Capture the cell that displays the provided text and extract its [x, y] central coordinate. 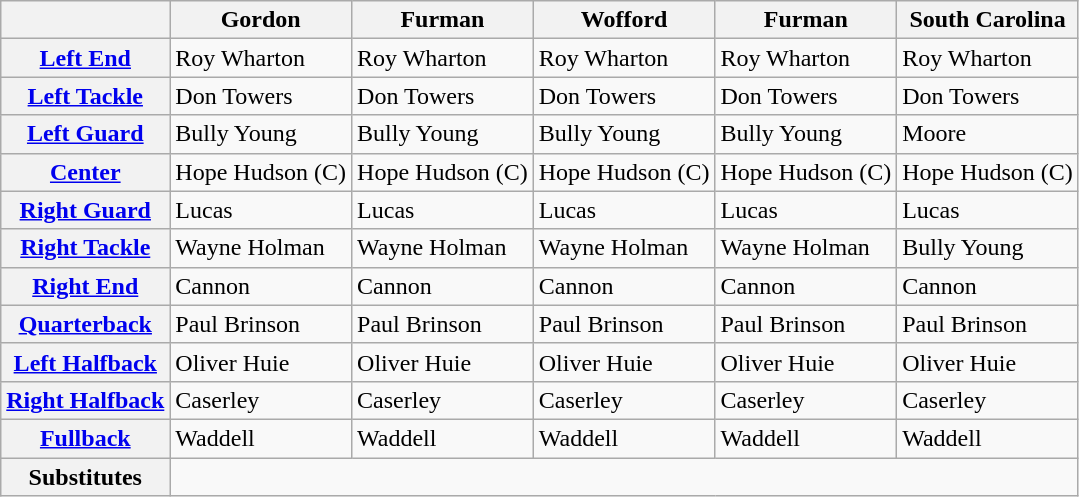
Gordon [261, 20]
Left Guard [86, 134]
Right End [86, 286]
Moore [988, 134]
Substitutes [86, 477]
Quarterback [86, 324]
Right Tackle [86, 248]
Right Guard [86, 210]
Left End [86, 58]
Center [86, 172]
Fullback [86, 438]
Right Halfback [86, 400]
Left Halfback [86, 362]
South Carolina [988, 20]
Wofford [624, 20]
Left Tackle [86, 96]
